Locate the cell with the specified text and output its [x, y] center coordinate. 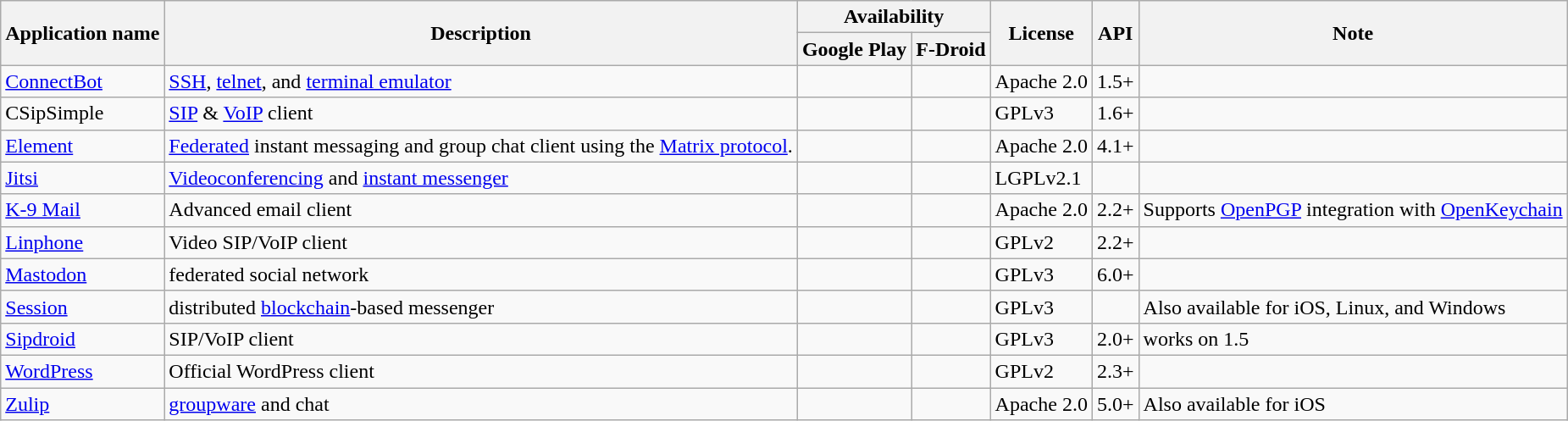
K-9 Mail [83, 210]
Official WordPress client [481, 371]
Zulip [83, 404]
Federated instant messaging and group chat client using the Matrix protocol. [481, 146]
2.0+ [1115, 339]
Google Play [854, 49]
LGPLv2.1 [1041, 178]
SIP & VoIP client [481, 114]
F-Droid [950, 49]
License [1041, 33]
SIP/VoIP client [481, 339]
Sipdroid [83, 339]
Session [83, 307]
ConnectBot [83, 81]
2.3+ [1115, 371]
works on 1.5 [1353, 339]
Jitsi [83, 178]
Application name [83, 33]
5.0+ [1115, 404]
6.0+ [1115, 274]
SSH, telnet, and terminal emulator [481, 81]
Advanced email client [481, 210]
4.1+ [1115, 146]
distributed blockchain-based messenger [481, 307]
Video SIP/VoIP client [481, 242]
Mastodon [83, 274]
federated social network [481, 274]
Note [1353, 33]
groupware and chat [481, 404]
Linphone [83, 242]
Also available for iOS, Linux, and Windows [1353, 307]
WordPress [83, 371]
1.5+ [1115, 81]
CSipSimple [83, 114]
API [1115, 33]
Availability [894, 17]
Supports OpenPGP integration with OpenKeychain [1353, 210]
Also available for iOS [1353, 404]
Element [83, 146]
1.6+ [1115, 114]
Videoconferencing and instant messenger [481, 178]
Description [481, 33]
